Detect which cell encompasses the target text, then output its [X, Y] center coordinate. 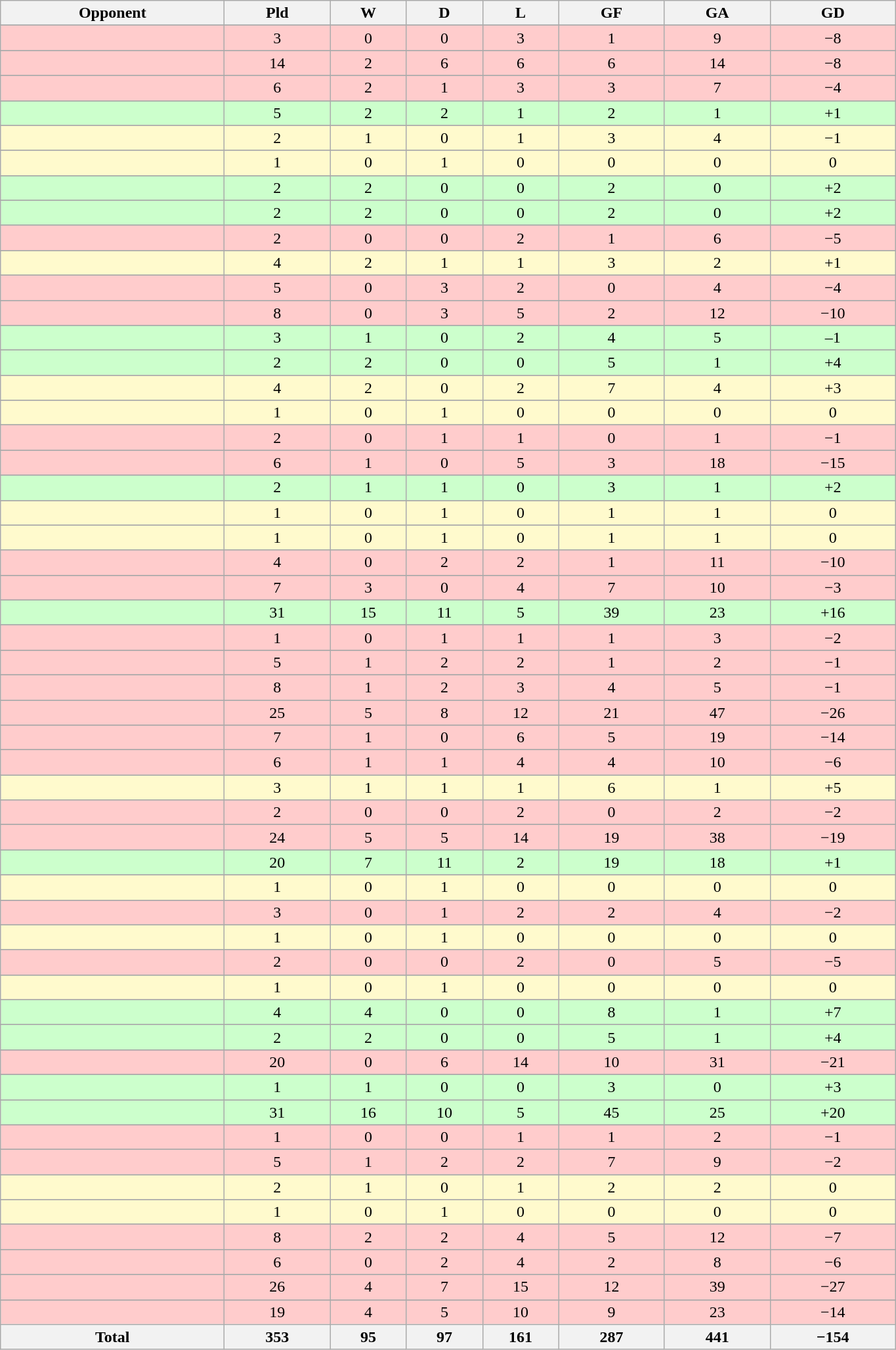
47 [717, 712]
161 [521, 1337]
−19 [832, 837]
Total [113, 1337]
−27 [832, 1287]
21 [612, 712]
26 [277, 1287]
W [368, 13]
95 [368, 1337]
97 [444, 1337]
–1 [832, 338]
−7 [832, 1237]
GA [717, 13]
Opponent [113, 13]
353 [277, 1337]
−3 [832, 587]
441 [717, 1337]
−21 [832, 1062]
+20 [832, 1112]
−26 [832, 712]
L [521, 13]
+7 [832, 1012]
D [444, 13]
Pld [277, 13]
GD [832, 13]
−15 [832, 463]
38 [717, 837]
+5 [832, 788]
+16 [832, 612]
45 [612, 1112]
24 [277, 837]
−154 [832, 1337]
287 [612, 1337]
16 [368, 1112]
GF [612, 13]
